Provide the (x, y) coordinate of the cell's center where the given text is located.  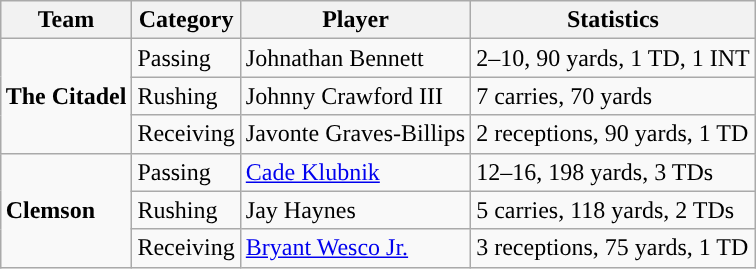
7 carries, 70 yards (614, 96)
12–16, 198 yards, 3 TDs (614, 172)
2–10, 90 yards, 1 TD, 1 INT (614, 58)
Johnathan Bennett (355, 58)
Clemson (66, 210)
Team (66, 20)
Johnny Crawford III (355, 96)
3 receptions, 75 yards, 1 TD (614, 248)
5 carries, 118 yards, 2 TDs (614, 210)
Bryant Wesco Jr. (355, 248)
Player (355, 20)
Statistics (614, 20)
Cade Klubnik (355, 172)
2 receptions, 90 yards, 1 TD (614, 134)
The Citadel (66, 96)
Jay Haynes (355, 210)
Category (186, 20)
Javonte Graves-Billips (355, 134)
